Output the [X, Y] coordinate of the center of the cell containing the given text.  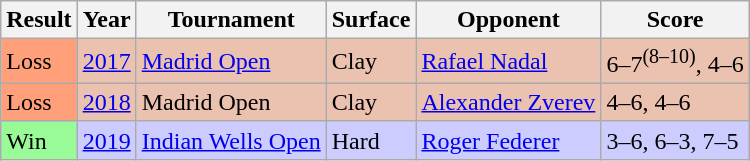
Win [39, 140]
Indian Wells Open [231, 140]
2019 [106, 140]
Opponent [508, 20]
2018 [106, 102]
2017 [106, 62]
Roger Federer [508, 140]
Score [675, 20]
6–7(8–10), 4–6 [675, 62]
Rafael Nadal [508, 62]
Alexander Zverev [508, 102]
Year [106, 20]
3–6, 6–3, 7–5 [675, 140]
Hard [371, 140]
Tournament [231, 20]
4–6, 4–6 [675, 102]
Result [39, 20]
Surface [371, 20]
